Detect which cell encompasses the target text, then output its (x, y) center coordinate. 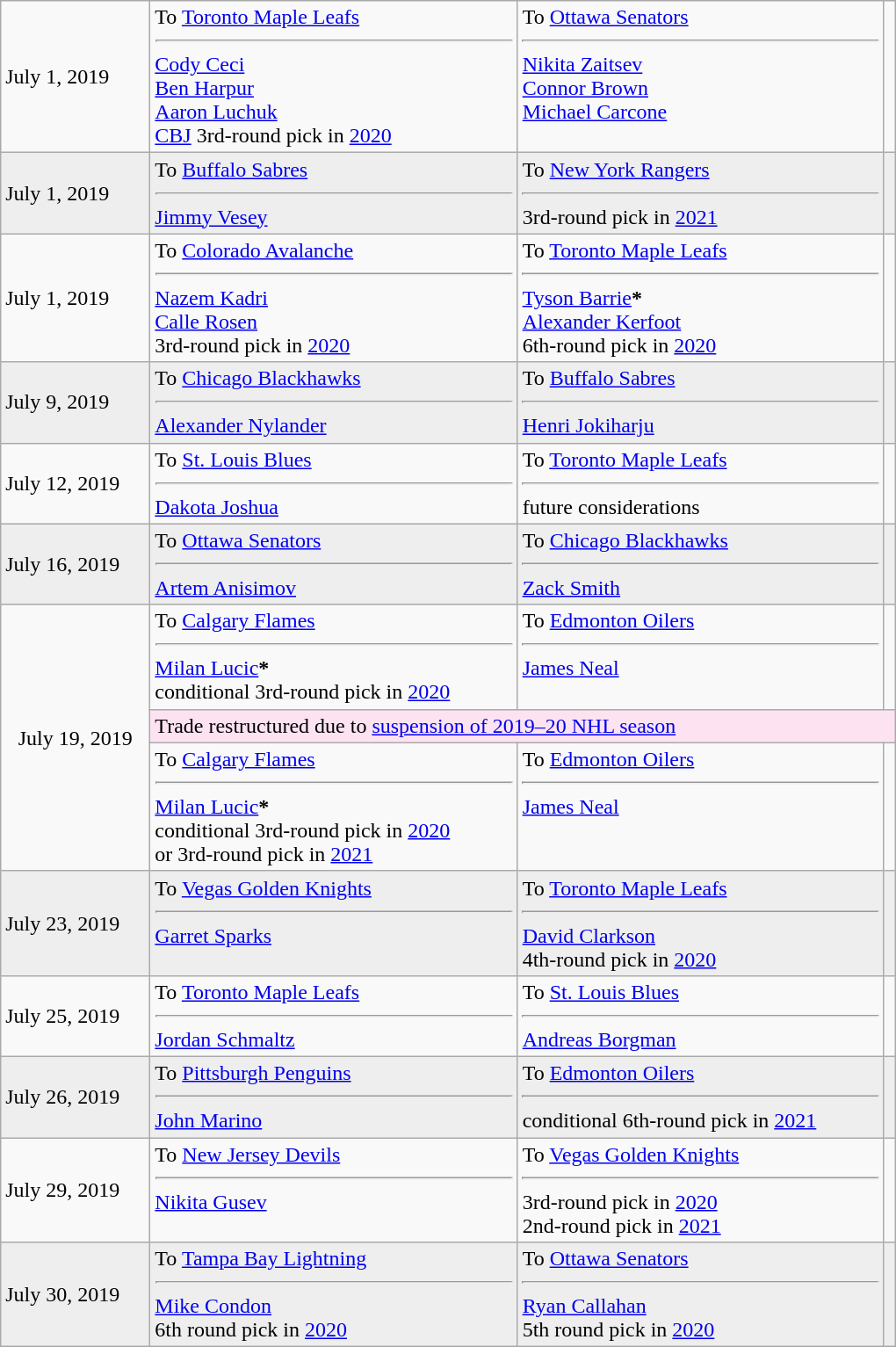
To Calgary FlamesMilan Lucic*conditional 3rd-round pick in 2020 (334, 657)
July 9, 2019 (76, 402)
July 16, 2019 (76, 564)
To Ottawa SenatorsNikita ZaitsevConnor BrownMichael Carcone (701, 77)
July 30, 2019 (76, 1295)
July 19, 2019 (76, 738)
To Toronto Maple LeafsJordan Schmaltz (334, 1016)
To Vegas Golden Knights3rd-round pick in 20202nd-round pick in 2021 (701, 1190)
To Chicago BlackhawksZack Smith (701, 564)
To St. Louis BluesAndreas Borgman (701, 1016)
To Ottawa SenatorsArtem Anisimov (334, 564)
To Buffalo SabresHenri Jokiharju (701, 402)
To Vegas Golden KnightsGarret Sparks (334, 923)
To Calgary FlamesMilan Lucic*conditional 3rd-round pick in 2020or 3rd-round pick in 2021 (334, 807)
To Pittsburgh PenguinsJohn Marino (334, 1097)
To Toronto Maple LeafsDavid Clarkson4th-round pick in 2020 (701, 923)
To Chicago BlackhawksAlexander Nylander (334, 402)
To Buffalo SabresJimmy Vesey (334, 193)
July 29, 2019 (76, 1190)
To Edmonton Oilersconditional 6th-round pick in 2021 (701, 1097)
Trade restructured due to suspension of 2019–20 NHL season (523, 726)
July 23, 2019 (76, 923)
July 26, 2019 (76, 1097)
To New York Rangers3rd-round pick in 2021 (701, 193)
To Colorado AvalancheNazem KadriCalle Rosen3rd-round pick in 2020 (334, 298)
To Toronto Maple LeafsCody CeciBen HarpurAaron LuchukCBJ 3rd-round pick in 2020 (334, 77)
To St. Louis BluesDakota Joshua (334, 483)
To Tampa Bay LightningMike Condon6th round pick in 2020 (334, 1295)
To Toronto Maple LeafsTyson Barrie*Alexander Kerfoot6th-round pick in 2020 (701, 298)
July 25, 2019 (76, 1016)
To New Jersey DevilsNikita Gusev (334, 1190)
To Ottawa SenatorsRyan Callahan5th round pick in 2020 (701, 1295)
July 12, 2019 (76, 483)
To Toronto Maple Leafsfuture considerations (701, 483)
